Output the (x, y) coordinate of the center of the cell containing the given text.  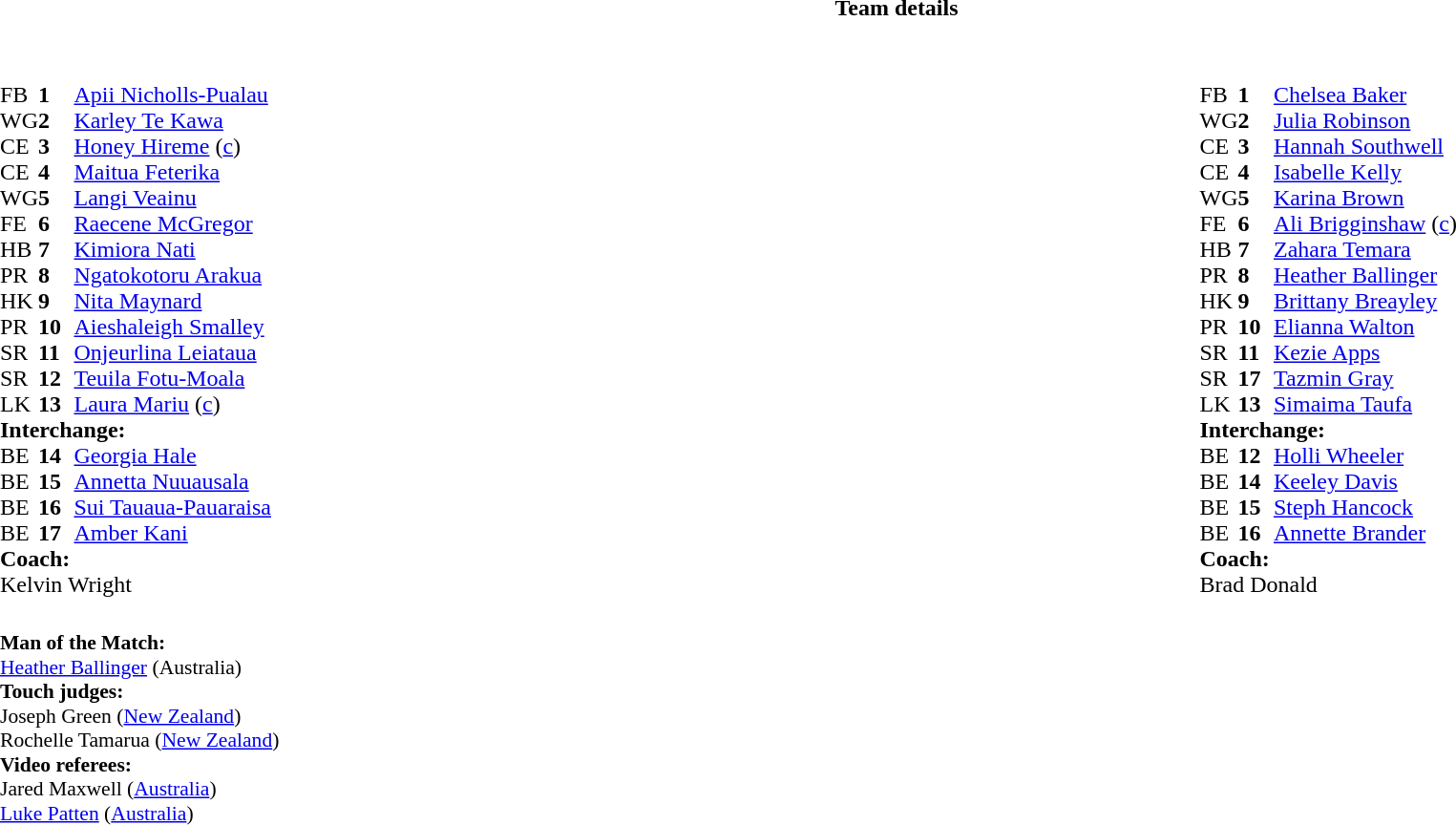
Karley Te Kawa (172, 120)
Apii Nicholls-Pualau (172, 95)
Ngatokotoru Arakua (172, 275)
Georgia Hale (172, 456)
Interchange: (136, 430)
Nita Maynard (172, 302)
Coach: (136, 560)
Langi Veainu (172, 199)
Onjeurlina Leiataua (172, 353)
Maitua Feterika (172, 172)
Raecene McGregor (172, 223)
Annetta Nuuausala (172, 481)
Amber Kani (172, 533)
Teuila Fotu-Moala (172, 378)
Sui Tauaua-Pauaraisa (172, 508)
Laura Mariu (c) (172, 405)
Kelvin Wright (153, 584)
Aieshaleigh Smalley (172, 327)
Honey Hireme (c) (172, 147)
Kimiora Nati (172, 250)
